Return [X, Y] of the center of cell containing provided text 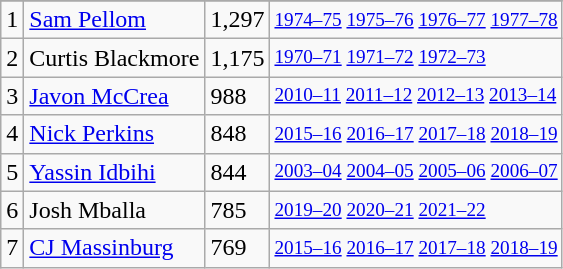
844 [238, 172]
3 [12, 96]
2010–11 2011–12 2012–13 2013–14 [416, 96]
5 [12, 172]
Yassin Idbihi [114, 172]
Curtis Blackmore [114, 58]
4 [12, 134]
Sam Pellom [114, 20]
1970–71 1971–72 1972–73 [416, 58]
Josh Mballa [114, 210]
2 [12, 58]
1 [12, 20]
1,297 [238, 20]
Nick Perkins [114, 134]
1974–75 1975–76 1976–77 1977–78 [416, 20]
CJ Massinburg [114, 248]
848 [238, 134]
1,175 [238, 58]
785 [238, 210]
2003–04 2004–05 2005–06 2006–07 [416, 172]
6 [12, 210]
769 [238, 248]
2019–20 2020–21 2021–22 [416, 210]
Javon McCrea [114, 96]
988 [238, 96]
7 [12, 248]
